Output the (X, Y) coordinate of the center of the cell containing the given text.  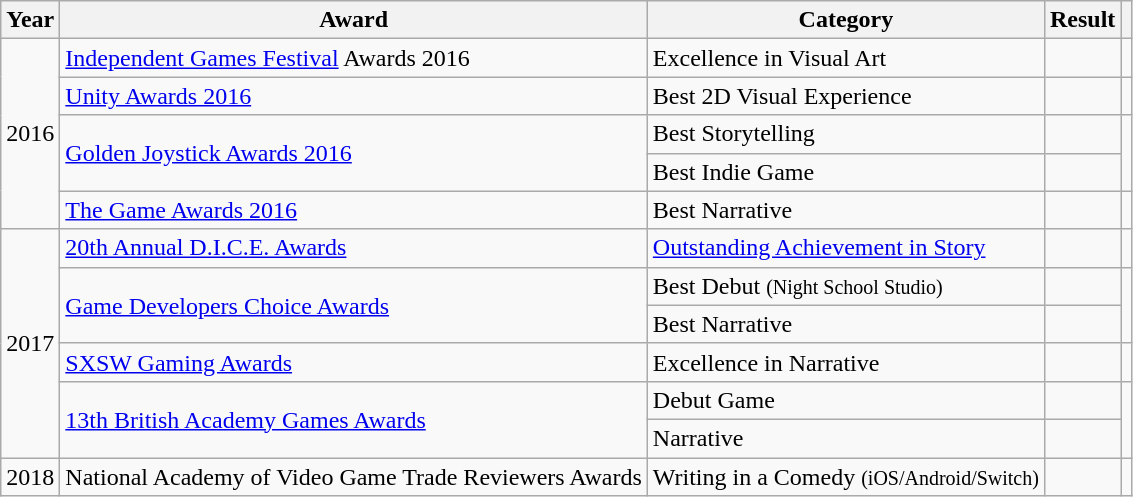
Writing in a Comedy (iOS/Android/Switch) (846, 477)
Game Developers Choice Awards (354, 305)
13th British Academy Games Awards (354, 419)
National Academy of Video Game Trade Reviewers Awards (354, 477)
SXSW Gaming Awards (354, 362)
Year (30, 20)
2016 (30, 134)
Result (1082, 20)
Narrative (846, 438)
2018 (30, 477)
Best Indie Game (846, 172)
Excellence in Narrative (846, 362)
Unity Awards 2016 (354, 96)
Category (846, 20)
Best 2D Visual Experience (846, 96)
Independent Games Festival Awards 2016 (354, 58)
Excellence in Visual Art (846, 58)
Award (354, 20)
Best Debut (Night School Studio) (846, 286)
Golden Joystick Awards 2016 (354, 153)
20th Annual D.I.C.E. Awards (354, 248)
The Game Awards 2016 (354, 210)
Debut Game (846, 400)
2017 (30, 343)
Outstanding Achievement in Story (846, 248)
Best Storytelling (846, 134)
